Extract the [x, y] coordinate from the center of the cell holding the provided text.  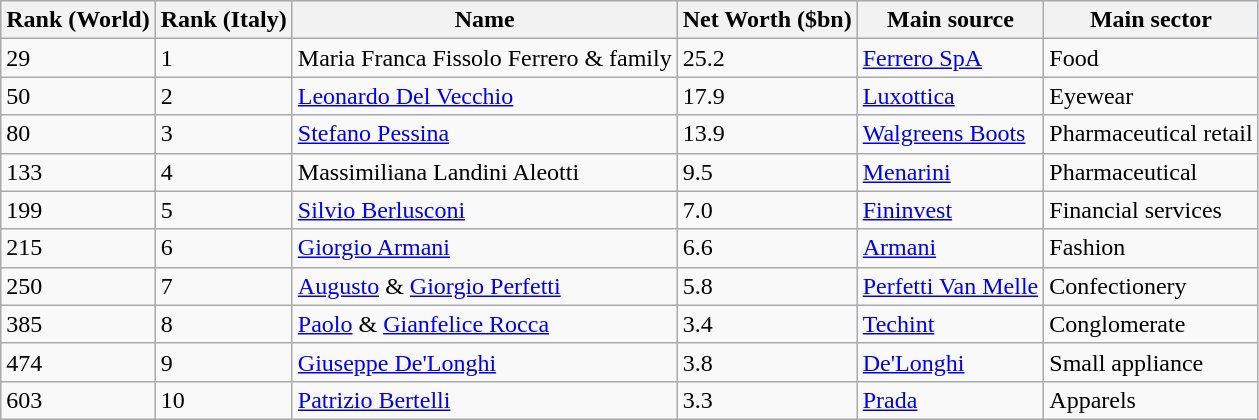
Food [1151, 58]
133 [78, 172]
215 [78, 248]
Massimiliana Landini Aleotti [484, 172]
Eyewear [1151, 96]
Leonardo Del Vecchio [484, 96]
7.0 [767, 210]
Giuseppe De'Longhi [484, 362]
Net Worth ($bn) [767, 20]
7 [224, 286]
Giorgio Armani [484, 248]
Ferrero SpA [950, 58]
Main sector [1151, 20]
De'Longhi [950, 362]
Main source [950, 20]
Confectionery [1151, 286]
Name [484, 20]
474 [78, 362]
Walgreens Boots [950, 134]
Pharmaceutical retail [1151, 134]
80 [78, 134]
8 [224, 324]
6 [224, 248]
Armani [950, 248]
Rank (Italy) [224, 20]
Fashion [1151, 248]
5.8 [767, 286]
Techint [950, 324]
250 [78, 286]
3.4 [767, 324]
2 [224, 96]
17.9 [767, 96]
Fininvest [950, 210]
3.3 [767, 400]
3.8 [767, 362]
Apparels [1151, 400]
13.9 [767, 134]
50 [78, 96]
Maria Franca Fissolo Ferrero & family [484, 58]
9.5 [767, 172]
Silvio Berlusconi [484, 210]
25.2 [767, 58]
29 [78, 58]
385 [78, 324]
9 [224, 362]
Conglomerate [1151, 324]
Augusto & Giorgio Perfetti [484, 286]
199 [78, 210]
10 [224, 400]
Prada [950, 400]
Patrizio Bertelli [484, 400]
Rank (World) [78, 20]
Small appliance [1151, 362]
4 [224, 172]
Luxottica [950, 96]
3 [224, 134]
Financial services [1151, 210]
Stefano Pessina [484, 134]
Paolo & Gianfelice Rocca [484, 324]
6.6 [767, 248]
1 [224, 58]
Perfetti Van Melle [950, 286]
603 [78, 400]
Menarini [950, 172]
Pharmaceutical [1151, 172]
5 [224, 210]
